Find where the given text appears and provide that cell's center as [X, Y] coordinate. 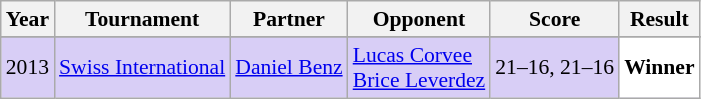
Lucas Corvee Brice Leverdez [420, 68]
Year [28, 19]
Swiss International [142, 68]
Partner [288, 19]
2013 [28, 68]
Winner [660, 68]
Score [554, 19]
Tournament [142, 19]
21–16, 21–16 [554, 68]
Daniel Benz [288, 68]
Opponent [420, 19]
Result [660, 19]
